Scan for the cell matching the given text and deliver its [X, Y] coordinate at center. 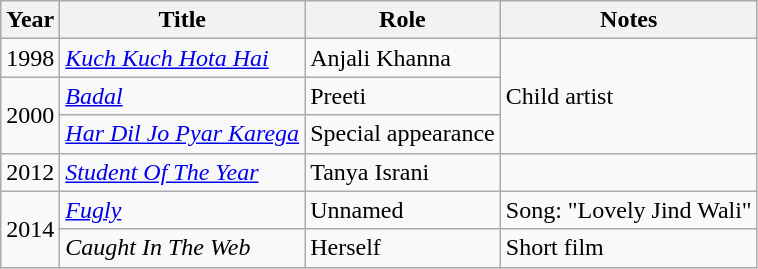
Special appearance [403, 134]
Tanya Israni [403, 172]
Preeti [403, 96]
Badal [182, 96]
Herself [403, 248]
Anjali Khanna [403, 58]
Short film [628, 248]
Notes [628, 20]
Song: "Lovely Jind Wali" [628, 210]
Unnamed [403, 210]
Child artist [628, 96]
Har Dil Jo Pyar Karega [182, 134]
1998 [30, 58]
Role [403, 20]
Title [182, 20]
Caught In The Web [182, 248]
Year [30, 20]
Fugly [182, 210]
Kuch Kuch Hota Hai [182, 58]
Student Of The Year [182, 172]
2000 [30, 115]
2012 [30, 172]
2014 [30, 229]
